Detect which cell encompasses the target text, then output its (x, y) center coordinate. 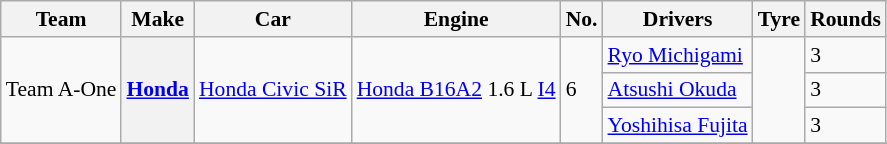
Engine (456, 19)
Tyre (779, 19)
Drivers (678, 19)
Team (62, 19)
Rounds (846, 19)
Atsushi Okuda (678, 90)
Make (158, 19)
Yoshihisa Fujita (678, 126)
Honda Civic SiR (273, 90)
Honda B16A2 1.6 L I4 (456, 90)
6 (582, 90)
Team A-One (62, 90)
Honda (158, 90)
No. (582, 19)
Car (273, 19)
Ryo Michigami (678, 55)
